Determine the (X, Y) coordinate at the center of the cell enclosing the given text.  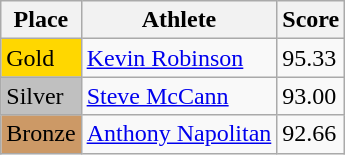
93.00 (311, 96)
Kevin Robinson (179, 58)
Score (311, 20)
Steve McCann (179, 96)
Silver (41, 96)
Anthony Napolitan (179, 134)
Athlete (179, 20)
95.33 (311, 58)
Bronze (41, 134)
Place (41, 20)
92.66 (311, 134)
Gold (41, 58)
